Extract the (X, Y) coordinate from the center of the cell holding the provided text.  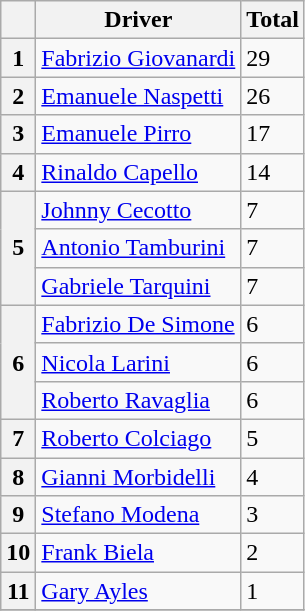
11 (18, 591)
Fabrizio Giovanardi (138, 58)
Roberto Colciago (138, 438)
8 (18, 477)
Stefano Modena (138, 515)
Gianni Morbidelli (138, 477)
26 (273, 96)
Roberto Ravaglia (138, 400)
10 (18, 553)
17 (273, 134)
14 (273, 172)
Total (273, 20)
Emanuele Pirro (138, 134)
Johnny Cecotto (138, 210)
Antonio Tamburini (138, 248)
Emanuele Naspetti (138, 96)
Gabriele Tarquini (138, 286)
Frank Biela (138, 553)
Fabrizio De Simone (138, 324)
Gary Ayles (138, 591)
9 (18, 515)
Nicola Larini (138, 362)
Rinaldo Capello (138, 172)
29 (273, 58)
Driver (138, 20)
